Return the (X, Y) coordinate for the center point of the cell that contains the specified text.  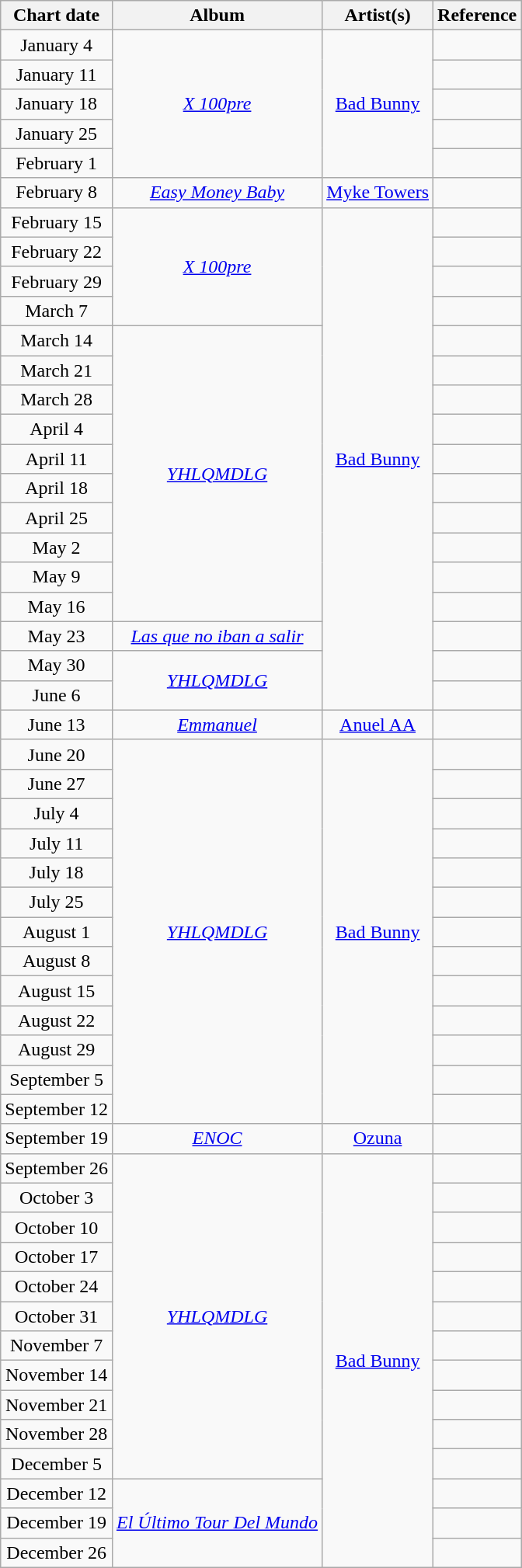
Anuel AA (378, 725)
El Último Tour Del Mundo (217, 1523)
January 11 (57, 75)
July 18 (57, 873)
February 8 (57, 193)
April 25 (57, 518)
March 7 (57, 311)
July 4 (57, 813)
December 19 (57, 1523)
Easy Money Baby (217, 193)
October 31 (57, 1316)
May 30 (57, 666)
September 12 (57, 1109)
April 4 (57, 429)
September 26 (57, 1168)
May 23 (57, 636)
July 11 (57, 843)
October 17 (57, 1257)
Reference (477, 16)
February 22 (57, 252)
September 19 (57, 1139)
June 13 (57, 725)
Emmanuel (217, 725)
October 24 (57, 1286)
September 5 (57, 1080)
ENOC (217, 1139)
October 3 (57, 1198)
Ozuna (378, 1139)
June 6 (57, 695)
December 5 (57, 1464)
November 7 (57, 1346)
April 11 (57, 459)
November 21 (57, 1405)
August 8 (57, 961)
December 12 (57, 1493)
Chart date (57, 16)
January 4 (57, 45)
February 1 (57, 163)
August 1 (57, 932)
April 18 (57, 488)
June 27 (57, 784)
Album (217, 16)
March 14 (57, 340)
February 15 (57, 222)
August 22 (57, 1020)
November 28 (57, 1434)
November 14 (57, 1375)
March 28 (57, 400)
July 25 (57, 902)
February 29 (57, 281)
Artist(s) (378, 16)
March 21 (57, 370)
Las que no iban a salir (217, 636)
January 25 (57, 134)
Myke Towers (378, 193)
December 26 (57, 1552)
May 9 (57, 577)
August 15 (57, 991)
May 2 (57, 548)
January 18 (57, 104)
May 16 (57, 607)
June 20 (57, 754)
August 29 (57, 1050)
October 10 (57, 1227)
